Return (X, Y) of the center of cell containing provided text 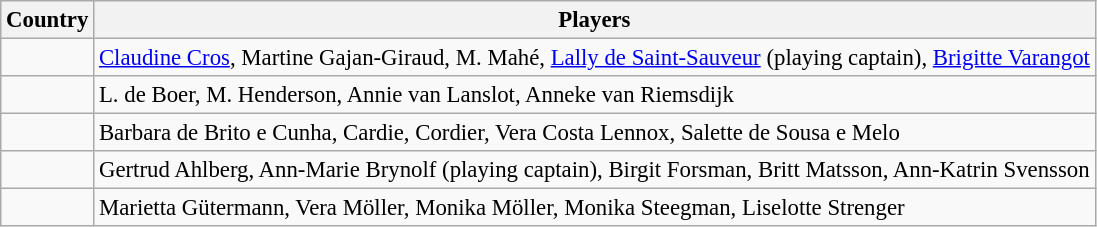
Marietta Gütermann, Vera Möller, Monika Möller, Monika Steegman, Liselotte Strenger (595, 208)
Gertrud Ahlberg, Ann-Marie Brynolf (playing captain), Birgit Forsman, Britt Matsson, Ann-Katrin Svensson (595, 170)
Country (48, 20)
Barbara de Brito e Cunha, Cardie, Cordier, Vera Costa Lennox, Salette de Sousa e Melo (595, 133)
Claudine Cros, Martine Gajan-Giraud, M. Mahé, Lally de Saint-Sauveur (playing captain), Brigitte Varangot (595, 58)
Players (595, 20)
L. de Boer, M. Henderson, Annie van Lanslot, Anneke van Riemsdijk (595, 95)
